Detect which cell encompasses the target text, then output its (X, Y) center coordinate. 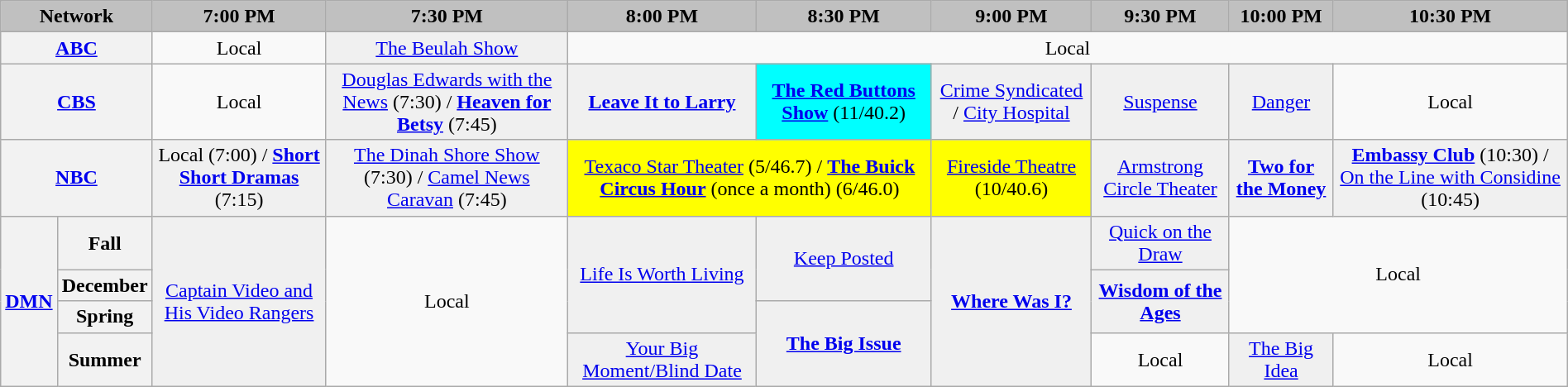
Embassy Club (10:30) / On the Line with Considine (10:45) (1451, 178)
Suspense (1160, 102)
7:30 PM (447, 17)
Fireside Theatre (10/40.6) (1011, 178)
Quick on the Draw (1160, 243)
Leave It to Larry (662, 102)
Spring (104, 317)
December (104, 285)
The Red Buttons Show (11/40.2) (844, 102)
Network (76, 17)
10:30 PM (1451, 17)
The Dinah Shore Show (7:30) / Camel News Caravan (7:45) (447, 178)
7:00 PM (239, 17)
CBS (76, 102)
Captain Video and His Video Rangers (239, 301)
Your Big Moment/Blind Date (662, 359)
9:30 PM (1160, 17)
9:00 PM (1011, 17)
Life Is Worth Living (662, 275)
Wisdom of the Ages (1160, 301)
Local (7:00) / Short Short Dramas (7:15) (239, 178)
The Big Idea (1281, 359)
The Beulah Show (447, 48)
Armstrong Circle Theater (1160, 178)
NBC (76, 178)
8:30 PM (844, 17)
Where Was I? (1011, 301)
ABC (76, 48)
DMN (29, 301)
Keep Posted (844, 258)
Douglas Edwards with the News (7:30) / Heaven for Betsy (7:45) (447, 102)
Danger (1281, 102)
The Big Issue (844, 344)
8:00 PM (662, 17)
Fall (104, 243)
Texaco Star Theater (5/46.7) / The Buick Circus Hour (once a month) (6/46.0) (749, 178)
Crime Syndicated / City Hospital (1011, 102)
Two for the Money (1281, 178)
10:00 PM (1281, 17)
Summer (104, 359)
